Capture the cell that displays the provided text and extract its [X, Y] central coordinate. 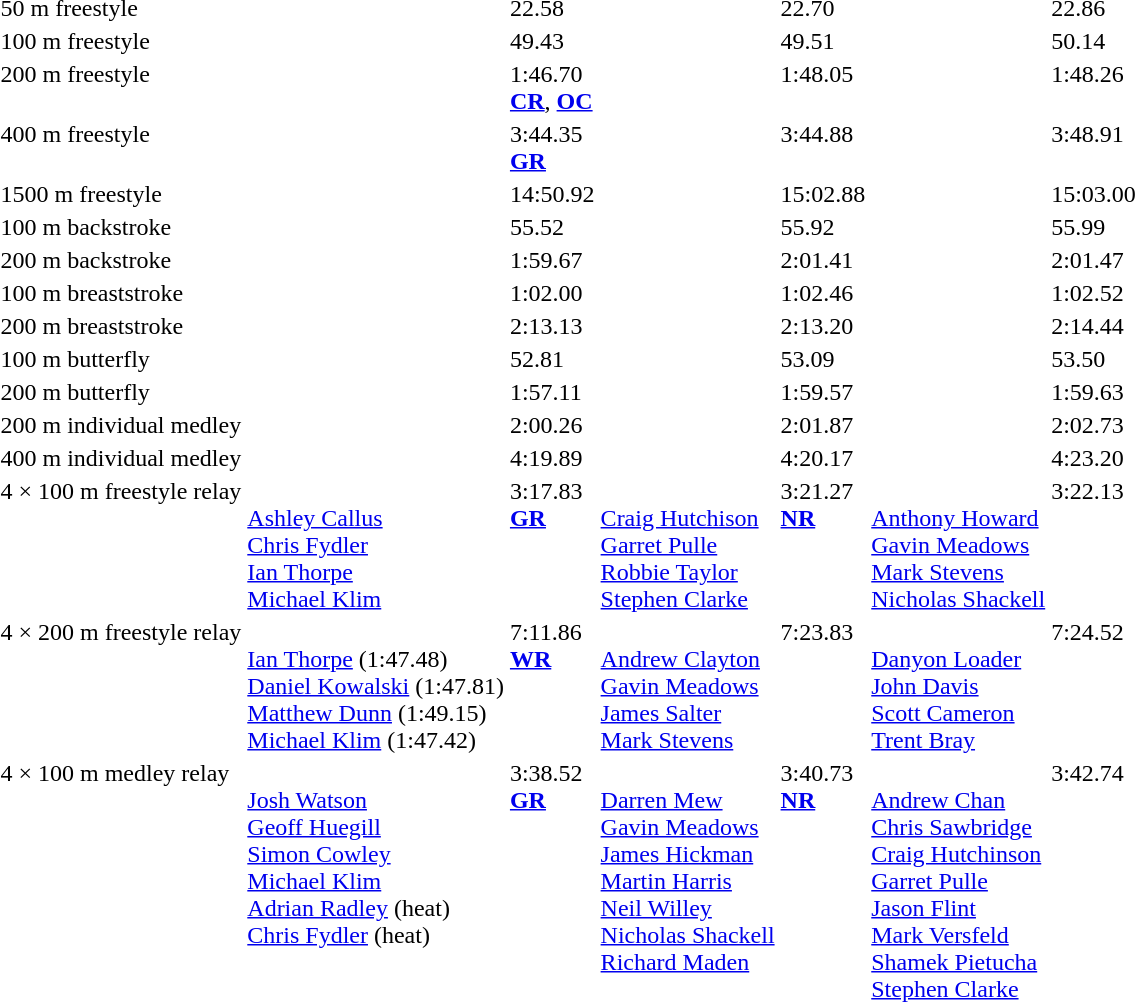
Anthony HowardGavin MeadowsMark StevensNicholas Shackell [958, 545]
3:17.83GR [552, 545]
3:44.88 [823, 148]
1:46.70CR, OC [552, 88]
1:02.46 [823, 293]
Danyon LoaderJohn DavisScott CameronTrent Bray [958, 686]
2:01.87 [823, 425]
Ian Thorpe (1:47.48)Daniel Kowalski (1:47.81)Matthew Dunn (1:49.15)Michael Klim (1:47.42) [376, 686]
49.51 [823, 41]
2:13.13 [552, 326]
2:00.26 [552, 425]
3:44.35GR [552, 148]
52.81 [552, 359]
Andrew ClaytonGavin MeadowsJames SalterMark Stevens [688, 686]
2:13.20 [823, 326]
1:48.05 [823, 88]
1:57.11 [552, 392]
4:19.89 [552, 458]
55.52 [552, 227]
15:02.88 [823, 194]
Craig HutchisonGarret PulleRobbie TaylorStephen Clarke [688, 545]
3:21.27NR [823, 545]
1:59.57 [823, 392]
53.09 [823, 359]
7:23.83 [823, 686]
14:50.92 [552, 194]
55.92 [823, 227]
1:59.67 [552, 260]
7:11.86 WR [552, 686]
4:20.17 [823, 458]
1:02.00 [552, 293]
49.43 [552, 41]
Ashley CallusChris FydlerIan ThorpeMichael Klim [376, 545]
2:01.41 [823, 260]
